Identify which cell holds the provided text, then report its (x, y) central coordinate. 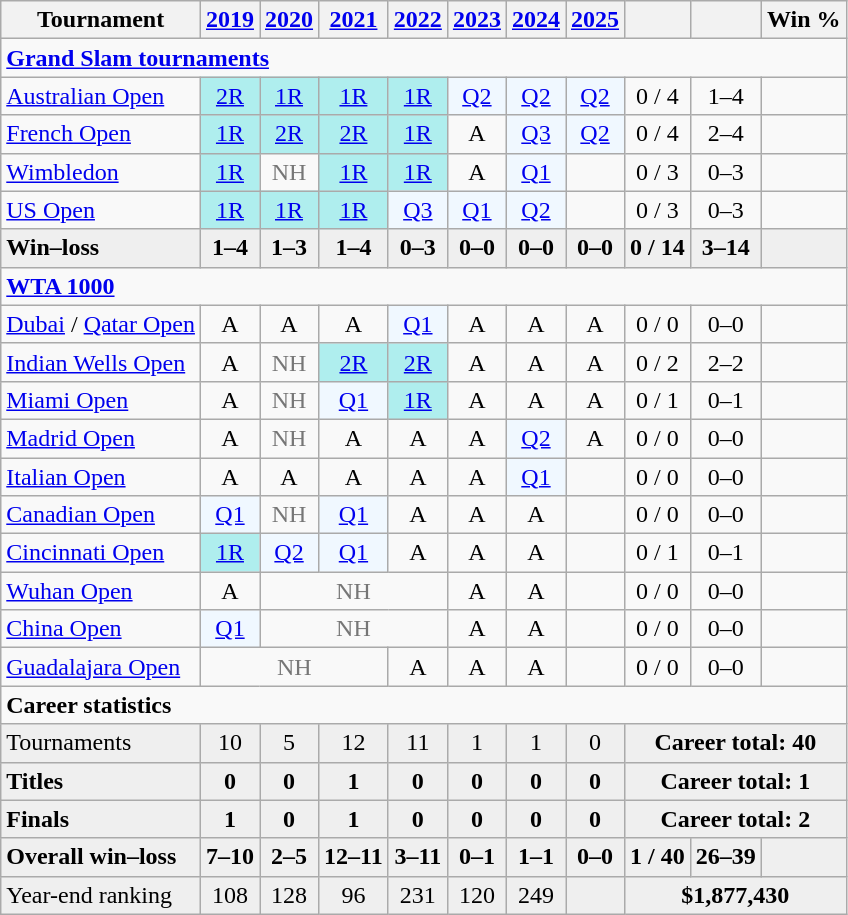
WTA 1000 (424, 286)
Italian Open (101, 477)
128 (290, 895)
12 (354, 743)
Guadalajara Open (101, 667)
1–1 (536, 857)
Canadian Open (101, 515)
$1,877,430 (736, 895)
Grand Slam tournaments (424, 58)
Tournament (101, 20)
2024 (536, 20)
Finals (101, 819)
Tournaments (101, 743)
5 (290, 743)
2–4 (726, 134)
120 (476, 895)
7–10 (230, 857)
Australian Open (101, 96)
Miami Open (101, 400)
Titles (101, 781)
Overall win–loss (101, 857)
2023 (476, 20)
231 (418, 895)
Career total: 40 (736, 743)
12–11 (354, 857)
Year-end ranking (101, 895)
China Open (101, 629)
Wuhan Open (101, 591)
1–3 (290, 248)
26–39 (726, 857)
Dubai / Qatar Open (101, 324)
Win–loss (101, 248)
French Open (101, 134)
11 (418, 743)
Madrid Open (101, 438)
Career total: 2 (736, 819)
0 / 2 (658, 362)
2020 (290, 20)
Career statistics (424, 705)
Career total: 1 (736, 781)
1 / 40 (658, 857)
US Open (101, 210)
Wimbledon (101, 172)
Cincinnati Open (101, 553)
2022 (418, 20)
3–11 (418, 857)
2–5 (290, 857)
Win % (804, 20)
Indian Wells Open (101, 362)
96 (354, 895)
249 (536, 895)
2019 (230, 20)
2–2 (726, 362)
0 / 14 (658, 248)
108 (230, 895)
2021 (354, 20)
10 (230, 743)
3–14 (726, 248)
2025 (596, 20)
